For the text-containing cell, return its midpoint in [X, Y] coordinate format. 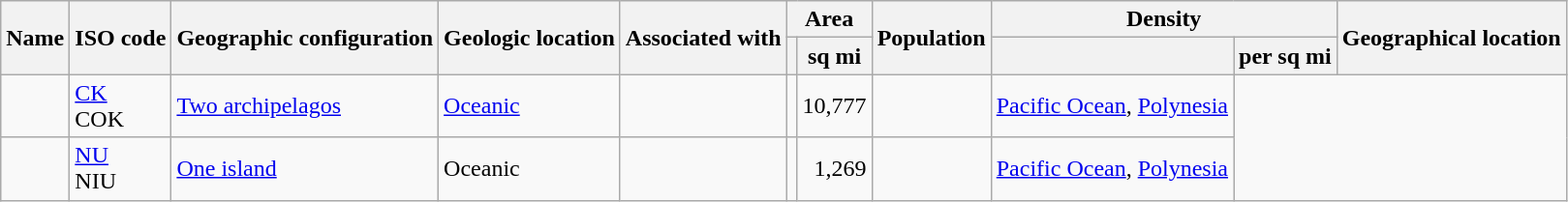
NUNIU [120, 168]
Population [932, 38]
sq mi [835, 56]
One island [305, 168]
Name [35, 38]
Density [1164, 19]
Geographic configuration [305, 38]
CKCOK [120, 106]
per sq mi [1286, 56]
Associated with [703, 38]
10,777 [835, 106]
1,269 [835, 168]
Two archipelagos [305, 106]
Geographical location [1451, 38]
ISO code [120, 38]
Area [829, 19]
Geologic location [530, 38]
